For the text-containing cell, return its midpoint in (X, Y) coordinate format. 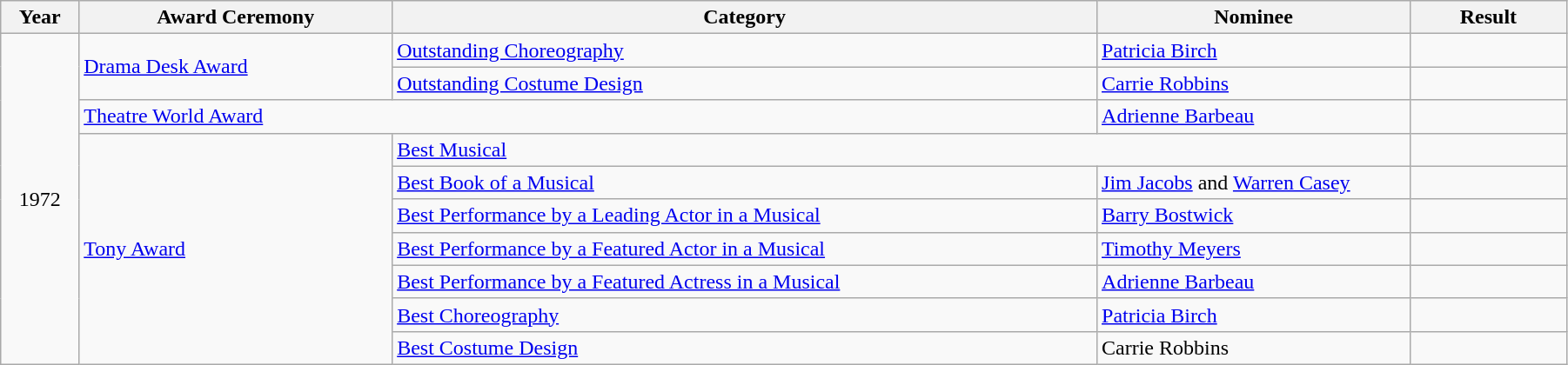
Drama Desk Award (236, 67)
Jim Jacobs and Warren Casey (1254, 182)
1972 (40, 200)
Best Choreography (745, 315)
Result (1488, 17)
Outstanding Choreography (745, 50)
Best Performance by a Featured Actress in a Musical (745, 282)
Theatre World Award (588, 116)
Best Performance by a Leading Actor in a Musical (745, 216)
Timothy Meyers (1254, 249)
Barry Bostwick (1254, 216)
Best Performance by a Featured Actor in a Musical (745, 249)
Best Musical (901, 149)
Best Book of a Musical (745, 182)
Outstanding Costume Design (745, 83)
Year (40, 17)
Tony Award (236, 249)
Award Ceremony (236, 17)
Category (745, 17)
Best Costume Design (745, 348)
Nominee (1254, 17)
